Provide the [x, y] coordinate of the cell's center where the given text is located.  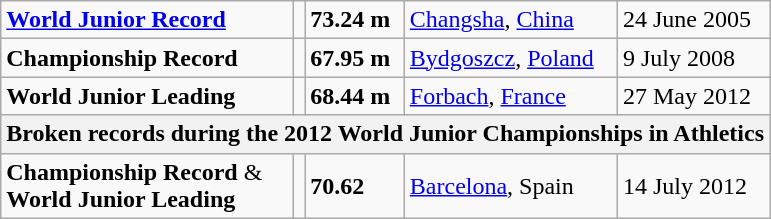
68.44 m [355, 96]
Changsha, China [510, 20]
World Junior Leading [147, 96]
Championship Record [147, 58]
Forbach, France [510, 96]
27 May 2012 [693, 96]
Championship Record &World Junior Leading [147, 186]
73.24 m [355, 20]
14 July 2012 [693, 186]
67.95 m [355, 58]
70.62 [355, 186]
World Junior Record [147, 20]
9 July 2008 [693, 58]
Broken records during the 2012 World Junior Championships in Athletics [386, 134]
Bydgoszcz, Poland [510, 58]
Barcelona, Spain [510, 186]
24 June 2005 [693, 20]
